Search for the cell housing the specified text and yield its [x, y] center coordinate. 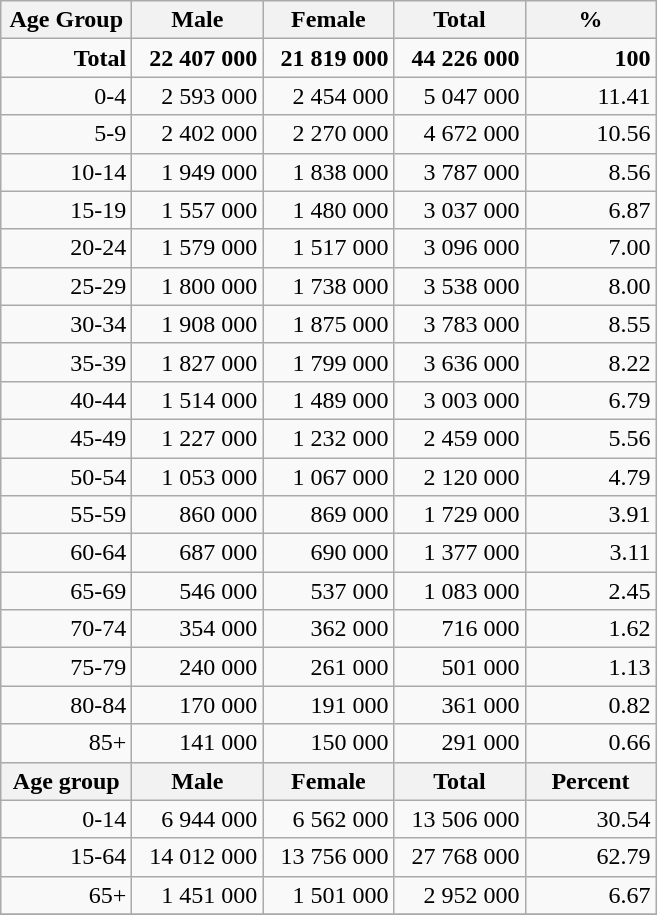
14 012 000 [198, 857]
354 000 [198, 629]
2.45 [590, 591]
1 067 000 [328, 477]
65+ [66, 895]
716 000 [460, 629]
75-79 [66, 667]
2 402 000 [198, 134]
1 799 000 [328, 362]
0.66 [590, 743]
860 000 [198, 515]
362 000 [328, 629]
8.00 [590, 286]
11.41 [590, 96]
191 000 [328, 705]
546 000 [198, 591]
1 838 000 [328, 172]
1 053 000 [198, 477]
10-14 [66, 172]
1 908 000 [198, 324]
1 875 000 [328, 324]
1 451 000 [198, 895]
21 819 000 [328, 58]
1 517 000 [328, 248]
3 783 000 [460, 324]
537 000 [328, 591]
1.62 [590, 629]
3.91 [590, 515]
2 120 000 [460, 477]
Percent [590, 781]
3 003 000 [460, 400]
55-59 [66, 515]
30-34 [66, 324]
5.56 [590, 438]
1 489 000 [328, 400]
1 738 000 [328, 286]
1 083 000 [460, 591]
15-64 [66, 857]
690 000 [328, 553]
65-69 [66, 591]
6 562 000 [328, 819]
1 800 000 [198, 286]
6.79 [590, 400]
100 [590, 58]
22 407 000 [198, 58]
0.82 [590, 705]
240 000 [198, 667]
60-64 [66, 553]
3 787 000 [460, 172]
8.55 [590, 324]
4.79 [590, 477]
30.54 [590, 819]
6.67 [590, 895]
3 636 000 [460, 362]
45-49 [66, 438]
13 506 000 [460, 819]
4 672 000 [460, 134]
1 227 000 [198, 438]
170 000 [198, 705]
1 579 000 [198, 248]
% [590, 20]
1 557 000 [198, 210]
Age group [66, 781]
0-14 [66, 819]
2 270 000 [328, 134]
501 000 [460, 667]
3.11 [590, 553]
7.00 [590, 248]
361 000 [460, 705]
1.13 [590, 667]
141 000 [198, 743]
1 480 000 [328, 210]
62.79 [590, 857]
1 501 000 [328, 895]
1 514 000 [198, 400]
6 944 000 [198, 819]
20-24 [66, 248]
5-9 [66, 134]
44 226 000 [460, 58]
869 000 [328, 515]
1 949 000 [198, 172]
2 454 000 [328, 96]
2 593 000 [198, 96]
6.87 [590, 210]
5 047 000 [460, 96]
15-19 [66, 210]
10.56 [590, 134]
3 538 000 [460, 286]
1 729 000 [460, 515]
2 952 000 [460, 895]
2 459 000 [460, 438]
35-39 [66, 362]
0-4 [66, 96]
27 768 000 [460, 857]
291 000 [460, 743]
3 096 000 [460, 248]
50-54 [66, 477]
1 232 000 [328, 438]
8.22 [590, 362]
3 037 000 [460, 210]
70-74 [66, 629]
40-44 [66, 400]
13 756 000 [328, 857]
1 827 000 [198, 362]
Age Group [66, 20]
25-29 [66, 286]
80-84 [66, 705]
8.56 [590, 172]
150 000 [328, 743]
85+ [66, 743]
687 000 [198, 553]
1 377 000 [460, 553]
261 000 [328, 667]
